From the cell containing the given text, extract its center point as [x, y] coordinate. 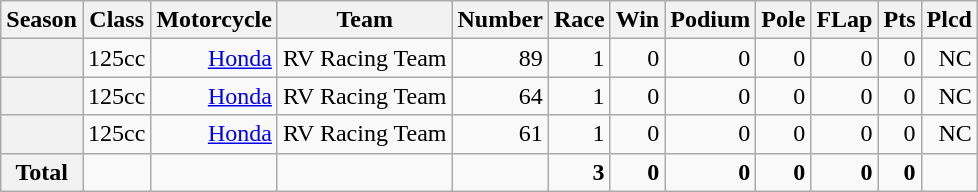
89 [500, 58]
Win [638, 20]
Race [579, 20]
64 [500, 96]
3 [579, 172]
Season [42, 20]
FLap [844, 20]
Class [116, 20]
Plcd [949, 20]
61 [500, 134]
Motorcycle [214, 20]
Pts [900, 20]
Total [42, 172]
Number [500, 20]
Podium [710, 20]
Pole [784, 20]
Team [364, 20]
